Scan for the cell matching the given text and deliver its (x, y) coordinate at center. 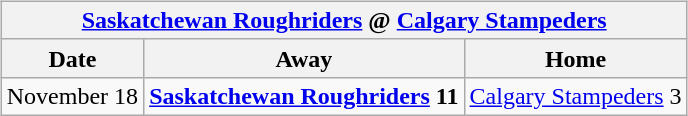
Away (304, 58)
Home (576, 58)
Saskatchewan Roughriders 11 (304, 96)
Calgary Stampeders 3 (576, 96)
Date (72, 58)
November 18 (72, 96)
Saskatchewan Roughriders @ Calgary Stampeders (344, 20)
